Provide the (x, y) coordinate of the cell's center where the given text is located.  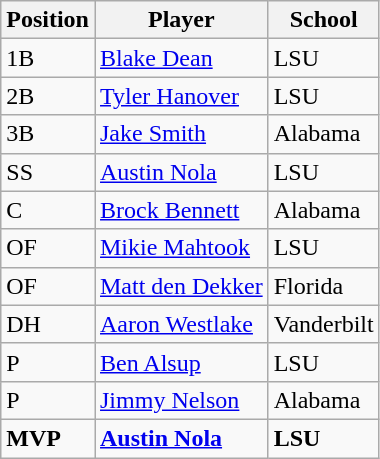
1B (48, 58)
School (324, 20)
Mikie Mahtook (181, 248)
Aaron Westlake (181, 324)
MVP (48, 438)
Brock Bennett (181, 210)
Vanderbilt (324, 324)
Player (181, 20)
Ben Alsup (181, 362)
Jake Smith (181, 134)
Florida (324, 286)
DH (48, 324)
3B (48, 134)
C (48, 210)
Blake Dean (181, 58)
Matt den Dekker (181, 286)
Jimmy Nelson (181, 400)
2B (48, 96)
SS (48, 172)
Tyler Hanover (181, 96)
Position (48, 20)
